For the text-containing cell, return its midpoint in (x, y) coordinate format. 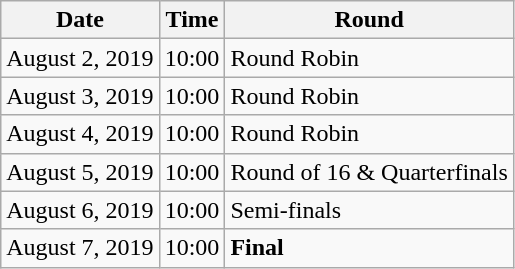
August 6, 2019 (80, 210)
August 2, 2019 (80, 58)
Final (369, 248)
August 7, 2019 (80, 248)
Semi-finals (369, 210)
Round (369, 20)
Time (192, 20)
Round of 16 & Quarterfinals (369, 172)
August 5, 2019 (80, 172)
August 4, 2019 (80, 134)
Date (80, 20)
August 3, 2019 (80, 96)
